Scan for the cell matching the given text and deliver its (x, y) coordinate at center. 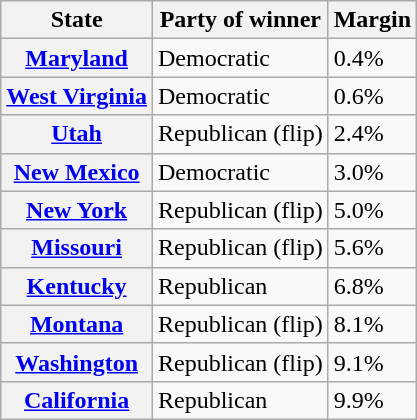
9.9% (372, 400)
2.4% (372, 134)
9.1% (372, 362)
Missouri (77, 248)
New York (77, 210)
Montana (77, 324)
0.6% (372, 96)
State (77, 20)
0.4% (372, 58)
8.1% (372, 324)
Washington (77, 362)
5.0% (372, 210)
6.8% (372, 286)
Margin (372, 20)
Utah (77, 134)
3.0% (372, 172)
5.6% (372, 248)
California (77, 400)
Party of winner (240, 20)
West Virginia (77, 96)
Kentucky (77, 286)
Maryland (77, 58)
New Mexico (77, 172)
